Search for the cell housing the specified text and yield its (x, y) center coordinate. 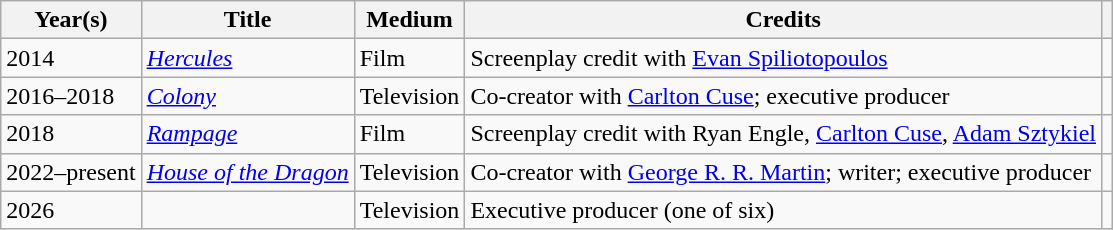
2016–2018 (71, 96)
Credits (784, 20)
Year(s) (71, 20)
2026 (71, 210)
Co-creator with Carlton Cuse; executive producer (784, 96)
Rampage (248, 134)
House of the Dragon (248, 172)
Screenplay credit with Evan Spiliotopoulos (784, 58)
Executive producer (one of six) (784, 210)
2014 (71, 58)
Colony (248, 96)
2022–present (71, 172)
Hercules (248, 58)
2018 (71, 134)
Co-creator with George R. R. Martin; writer; executive producer (784, 172)
Title (248, 20)
Medium (410, 20)
Screenplay credit with Ryan Engle, Carlton Cuse, Adam Sztykiel (784, 134)
